Provide the [X, Y] coordinate of the cell's center where the given text is located.  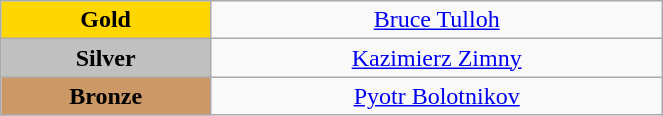
Gold [106, 20]
Bruce Tulloh [437, 20]
Silver [106, 58]
Pyotr Bolotnikov [437, 96]
Kazimierz Zimny [437, 58]
Bronze [106, 96]
